Return the [x, y] coordinate for the center point of the cell that contains the specified text.  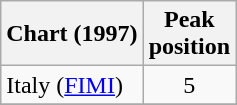
Peakposition [189, 34]
Italy (FIMI) [72, 85]
Chart (1997) [72, 34]
5 [189, 85]
